For the text-containing cell, return its midpoint in (X, Y) coordinate format. 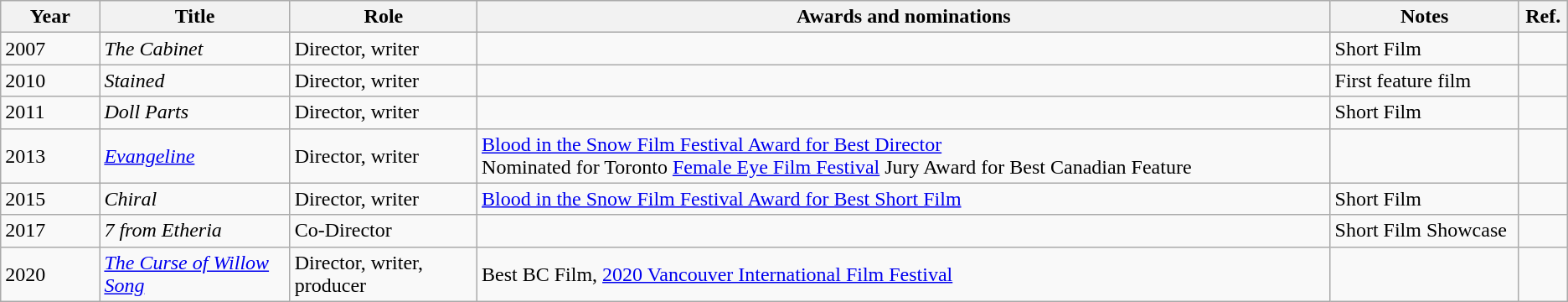
2020 (50, 273)
7 from Etheria (194, 231)
Evangeline (194, 156)
Stained (194, 81)
Year (50, 17)
Short Film Showcase (1424, 231)
The Curse of Willow Song (194, 273)
The Cabinet (194, 49)
2007 (50, 49)
Role (384, 17)
2011 (50, 112)
Blood in the Snow Film Festival Award for Best Short Film (904, 199)
Blood in the Snow Film Festival Award for Best Director Nominated for Toronto Female Eye Film Festival Jury Award for Best Canadian Feature (904, 156)
Best BC Film, 2020 Vancouver International Film Festival (904, 273)
Director, writer, producer (384, 273)
Doll Parts (194, 112)
First feature film (1424, 81)
Ref. (1543, 17)
2013 (50, 156)
2017 (50, 231)
Title (194, 17)
Chiral (194, 199)
2010 (50, 81)
Notes (1424, 17)
2015 (50, 199)
Co-Director (384, 231)
Awards and nominations (904, 17)
